Detect which cell encompasses the target text, then output its (X, Y) center coordinate. 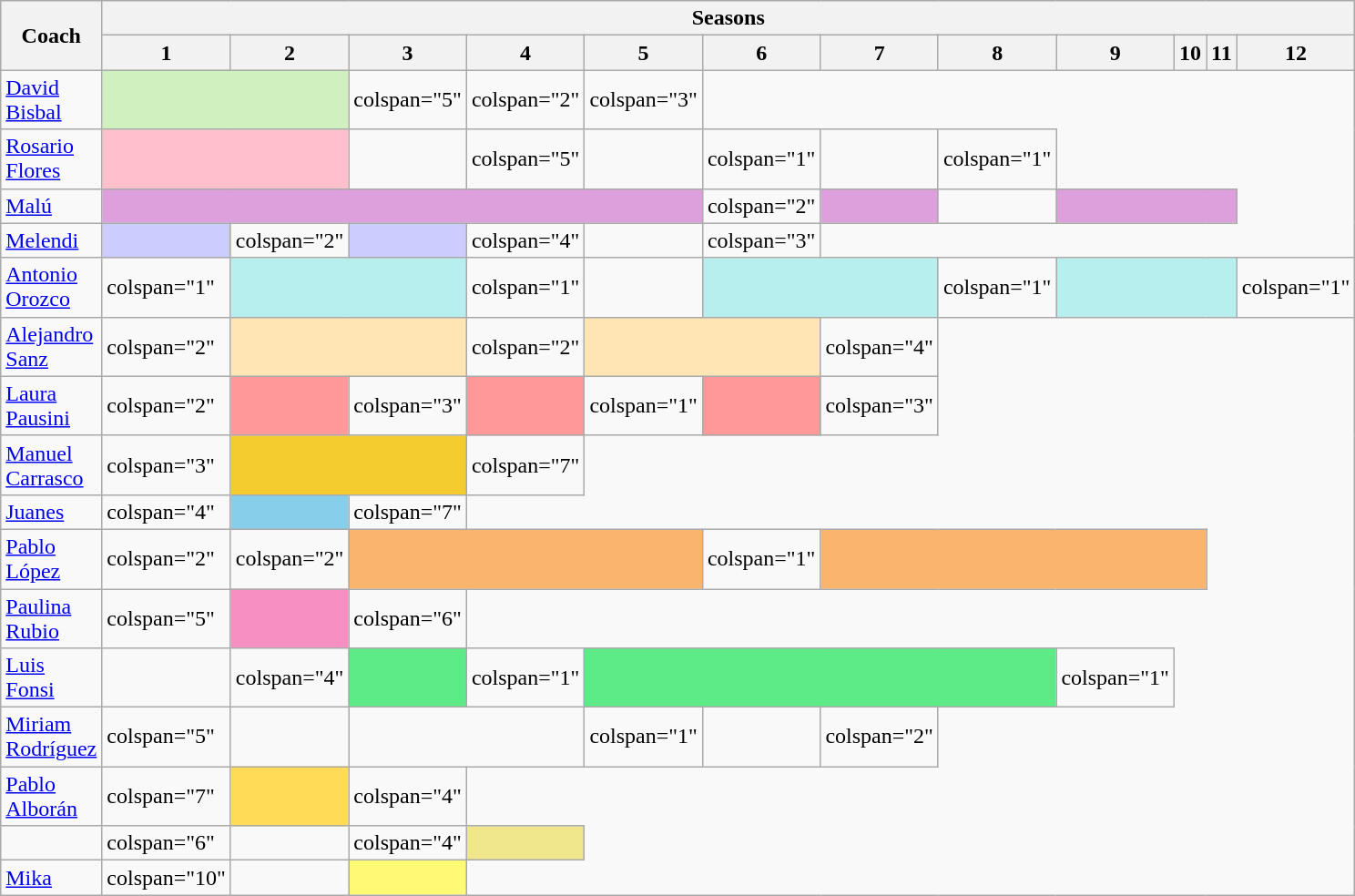
Alejandro Sanz (51, 346)
10 (1189, 53)
11 (1221, 53)
Seasons (728, 18)
9 (1116, 53)
Manuel Carrasco (51, 464)
Melendi (51, 240)
8 (997, 53)
Pablo López (51, 559)
Rosario Flores (51, 158)
1 (167, 53)
Mika (51, 878)
Miriam Rodríguez (51, 738)
4 (525, 53)
6 (761, 53)
Coach (51, 36)
Pablo Alborán (51, 796)
12 (1296, 53)
David Bisbal (51, 100)
7 (880, 53)
Paulina Rubio (51, 617)
Luis Fonsi (51, 677)
Antonio Orozco (51, 288)
3 (408, 53)
Malú (51, 206)
Juanes (51, 512)
Laura Pausini (51, 406)
colspan="10" (167, 878)
2 (290, 53)
5 (644, 53)
